Return the [X, Y] coordinate for the center point of the cell that contains the specified text.  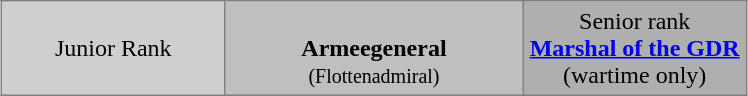
Armeegeneral(Flottenadmiral) [374, 48]
Junior Rank [114, 48]
Senior rankMarshal of the GDR (wartime only) [635, 48]
